For the text-containing cell, return its midpoint in (x, y) coordinate format. 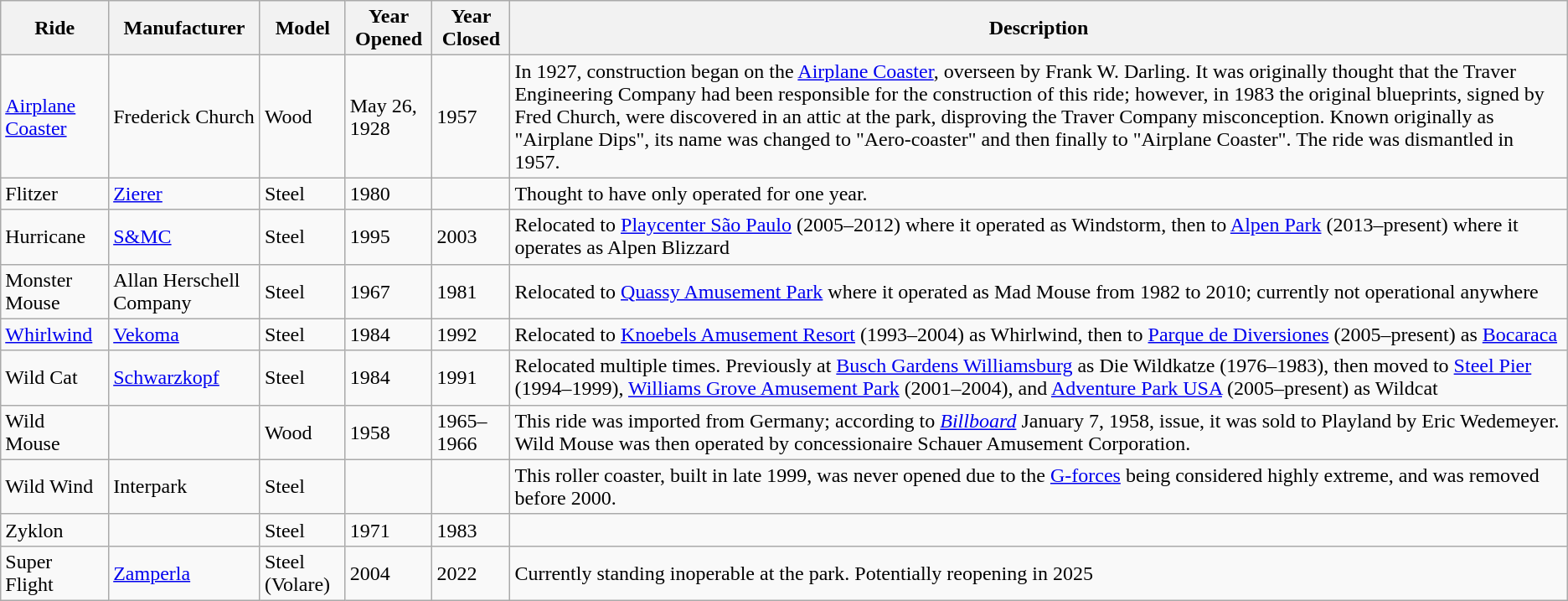
Wild Mouse (55, 433)
Relocated to Playcenter São Paulo (2005–2012) where it operated as Windstorm, then to Alpen Park (2013–present) where it operates as Alpen Blizzard (1039, 236)
1995 (389, 236)
Interpark (184, 486)
Schwarzkopf (184, 377)
Airplane Coaster (55, 117)
Super Flight (55, 573)
Zamperla (184, 573)
Year Closed (471, 28)
1957 (471, 117)
Manufacturer (184, 28)
Wild Cat (55, 377)
1991 (471, 377)
1983 (471, 530)
Description (1039, 28)
2003 (471, 236)
Currently standing inoperable at the park. Potentially reopening in 2025 (1039, 573)
Relocated to Knoebels Amusement Resort (1993–2004) as Whirlwind, then to Parque de Diversiones (2005–present) as Bocaraca (1039, 334)
Zierer (184, 194)
2022 (471, 573)
1992 (471, 334)
Zyklon (55, 530)
1971 (389, 530)
Year Opened (389, 28)
Vekoma (184, 334)
Flitzer (55, 194)
S&MC (184, 236)
Thought to have only operated for one year. (1039, 194)
1965–1966 (471, 433)
May 26, 1928 (389, 117)
Model (302, 28)
Monster Mouse (55, 292)
Steel (Volare) (302, 573)
1980 (389, 194)
Relocated to Quassy Amusement Park where it operated as Mad Mouse from 1982 to 2010; currently not operational anywhere (1039, 292)
1958 (389, 433)
1981 (471, 292)
Hurricane (55, 236)
1967 (389, 292)
Ride (55, 28)
This roller coaster, built in late 1999, was never opened due to the G-forces being considered highly extreme, and was removed before 2000. (1039, 486)
Allan Herschell Company (184, 292)
Wild Wind (55, 486)
2004 (389, 573)
Whirlwind (55, 334)
Frederick Church (184, 117)
